Scan for the cell matching the given text and deliver its (X, Y) coordinate at center. 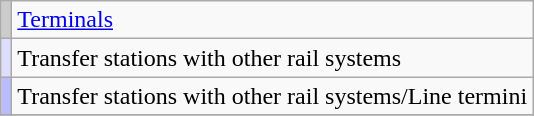
Terminals (272, 20)
Transfer stations with other rail systems/Line termini (272, 96)
Transfer stations with other rail systems (272, 58)
